Return (X, Y) of the center of cell containing provided text 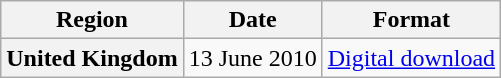
Format (411, 20)
United Kingdom (92, 58)
Region (92, 20)
13 June 2010 (252, 58)
Date (252, 20)
Digital download (411, 58)
